Determine the [x, y] coordinate at the center of the cell enclosing the given text.  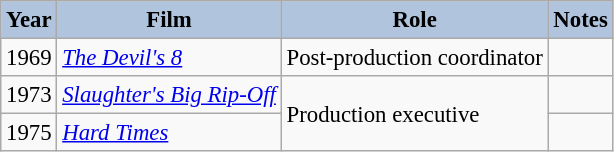
Role [414, 20]
Production executive [414, 114]
1969 [29, 58]
Slaughter's Big Rip-Off [169, 95]
1975 [29, 133]
The Devil's 8 [169, 58]
Hard Times [169, 133]
1973 [29, 95]
Film [169, 20]
Year [29, 20]
Post-production coordinator [414, 58]
Notes [580, 20]
